Identify which cell holds the provided text, then report its (X, Y) central coordinate. 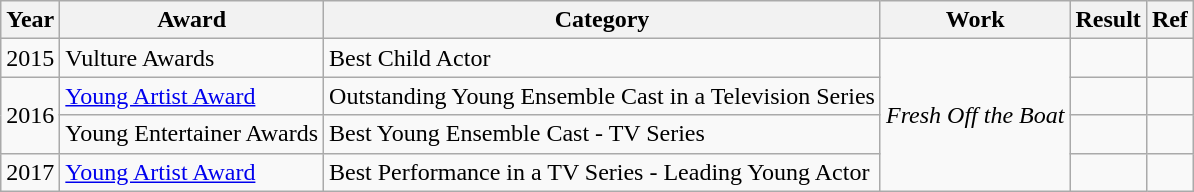
Best Child Actor (602, 58)
Outstanding Young Ensemble Cast in a Television Series (602, 96)
Result (1108, 20)
2015 (30, 58)
Work (974, 20)
Category (602, 20)
Vulture Awards (192, 58)
Best Young Ensemble Cast - TV Series (602, 134)
Year (30, 20)
Award (192, 20)
Young Entertainer Awards (192, 134)
Best Performance in a TV Series - Leading Young Actor (602, 172)
2017 (30, 172)
Ref (1170, 20)
Fresh Off the Boat (974, 115)
2016 (30, 115)
